Return the (x, y) coordinate for the center point of the cell that contains the specified text.  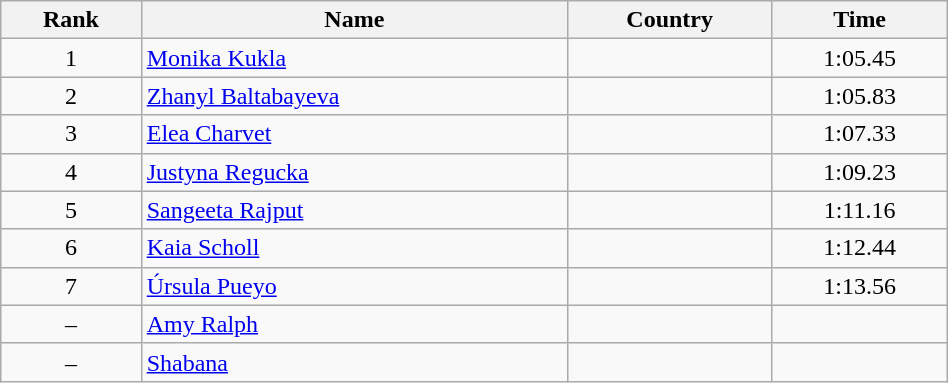
Amy Ralph (354, 324)
Kaia Scholl (354, 248)
7 (71, 286)
Monika Kukla (354, 58)
Time (860, 20)
1:12.44 (860, 248)
1:09.23 (860, 172)
2 (71, 96)
Name (354, 20)
Úrsula Pueyo (354, 286)
1:11.16 (860, 210)
Elea Charvet (354, 134)
6 (71, 248)
Sangeeta Rajput (354, 210)
4 (71, 172)
Zhanyl Baltabayeva (354, 96)
1:05.45 (860, 58)
1:13.56 (860, 286)
3 (71, 134)
1:05.83 (860, 96)
Justyna Regucka (354, 172)
1:07.33 (860, 134)
Shabana (354, 362)
Rank (71, 20)
5 (71, 210)
Country (670, 20)
1 (71, 58)
